Scan for the cell matching the given text and deliver its [X, Y] coordinate at center. 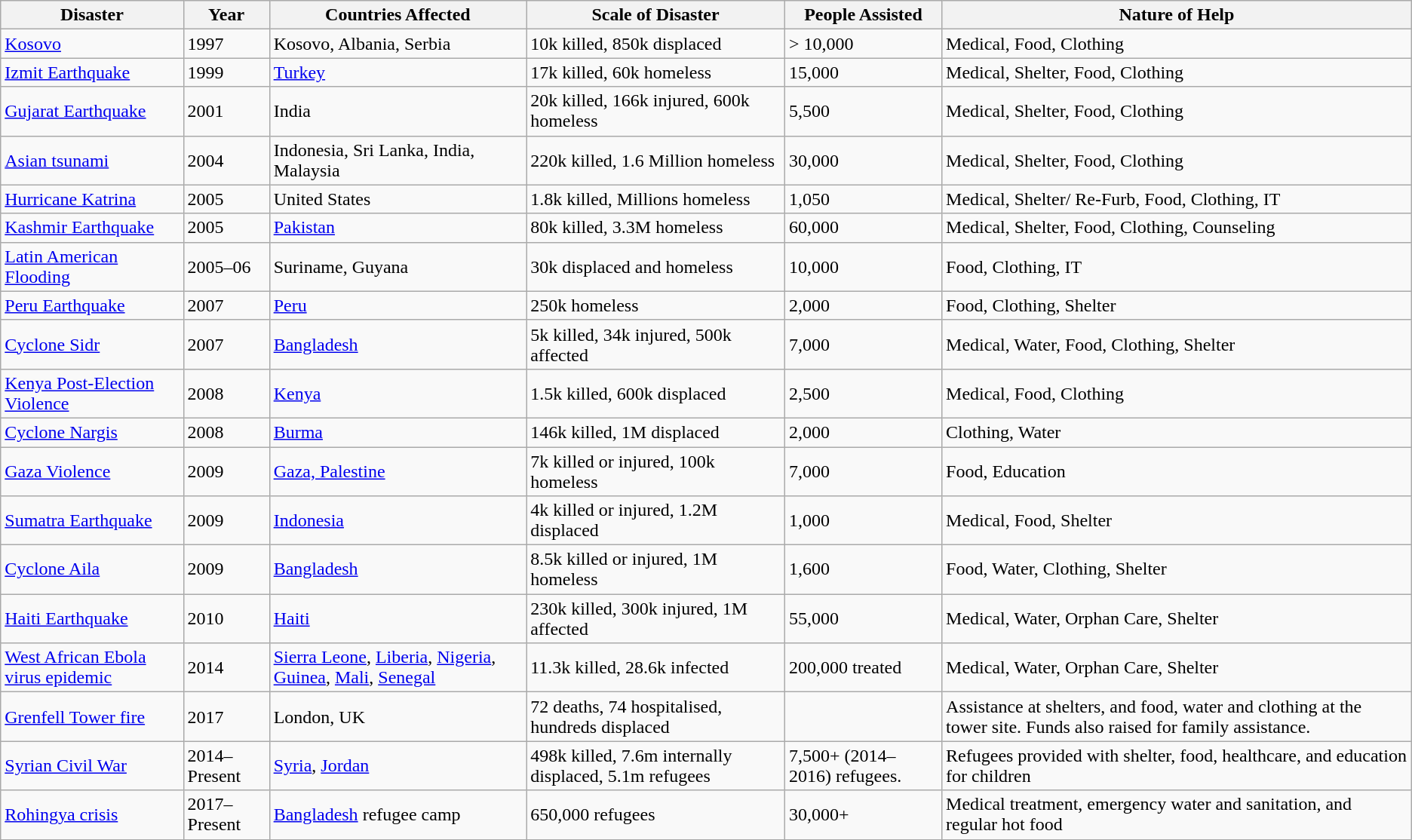
1,050 [863, 199]
Sumatra Earthquake [92, 520]
Kosovo, Albania, Serbia [398, 44]
15,000 [863, 72]
Haiti Earthquake [92, 618]
650,000 refugees [656, 814]
80k killed, 3.3M homeless [656, 228]
Gaza Violence [92, 471]
1999 [226, 72]
Izmit Earthquake [92, 72]
2014–Present [226, 766]
Food, Water, Clothing, Shelter [1177, 570]
55,000 [863, 618]
Sierra Leone, Liberia, Nigeria, Guinea, Mali, Senegal [398, 668]
8.5k killed or injured, 1M homeless [656, 570]
Medical, Shelter/ Re-Furb, Food, Clothing, IT [1177, 199]
Indonesia, Sri Lanka, India, Malaysia [398, 160]
Countries Affected [398, 15]
Haiti [398, 618]
Peru [398, 305]
2017 [226, 716]
Cyclone Aila [92, 570]
146k killed, 1M displaced [656, 432]
60,000 [863, 228]
200,000 treated [863, 668]
Pakistan [398, 228]
7k killed or injured, 100k homeless [656, 471]
Kenya [398, 394]
230k killed, 300k injured, 1M affected [656, 618]
Turkey [398, 72]
Medical, Shelter, Food, Clothing, Counseling [1177, 228]
250k homeless [656, 305]
Medical treatment, emergency water and sanitation, and regular hot food [1177, 814]
1997 [226, 44]
Syria, Jordan [398, 766]
Cyclone Sidr [92, 344]
498k killed, 7.6m internally displaced, 5.1m refugees [656, 766]
West African Ebola virus epidemic [92, 668]
72 deaths, 74 hospitalised, hundreds displaced [656, 716]
Rohingya crisis [92, 814]
Food, Education [1177, 471]
30,000+ [863, 814]
Latin American Flooding [92, 267]
2014 [226, 668]
20k killed, 166k injured, 600k homeless [656, 112]
4k killed or injured, 1.2M displaced [656, 520]
London, UK [398, 716]
> 10,000 [863, 44]
220k killed, 1.6 Million homeless [656, 160]
Nature of Help [1177, 15]
2004 [226, 160]
People Assisted [863, 15]
Cyclone Nargis [92, 432]
5,500 [863, 112]
10k killed, 850k displaced [656, 44]
Food, Clothing, IT [1177, 267]
30k displaced and homeless [656, 267]
2,500 [863, 394]
2017–Present [226, 814]
Kosovo [92, 44]
Peru Earthquake [92, 305]
11.3k killed, 28.6k infected [656, 668]
Refugees provided with shelter, food, healthcare, and education for children [1177, 766]
10,000 [863, 267]
Assistance at shelters, and food, water and clothing at the tower site. Funds also raised for family assistance. [1177, 716]
Gujarat Earthquake [92, 112]
30,000 [863, 160]
Grenfell Tower fire [92, 716]
Medical, Food, Shelter [1177, 520]
1.5k killed, 600k displaced [656, 394]
Scale of Disaster [656, 15]
1.8k killed, Millions homeless [656, 199]
Kashmir Earthquake [92, 228]
Food, Clothing, Shelter [1177, 305]
Medical, Water, Food, Clothing, Shelter [1177, 344]
Kenya Post-Election Violence [92, 394]
5k killed, 34k injured, 500k affected [656, 344]
2001 [226, 112]
India [398, 112]
Gaza, Palestine [398, 471]
Year [226, 15]
Hurricane Katrina [92, 199]
1,600 [863, 570]
Disaster [92, 15]
Clothing, Water [1177, 432]
Burma [398, 432]
United States [398, 199]
Suriname, Guyana [398, 267]
1,000 [863, 520]
2005–06 [226, 267]
Syrian Civil War [92, 766]
Asian tsunami [92, 160]
17k killed, 60k homeless [656, 72]
Bangladesh refugee camp [398, 814]
2010 [226, 618]
7,500+ (2014–2016) refugees. [863, 766]
Indonesia [398, 520]
